Output the (x, y) coordinate of the center of the cell containing the given text.  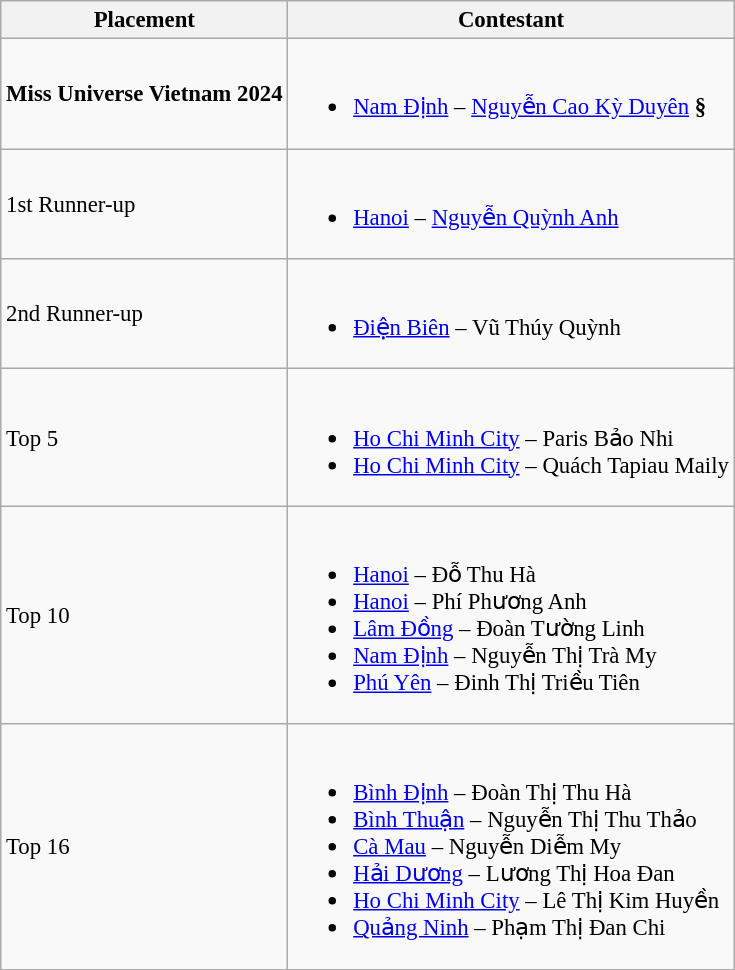
Miss Universe Vietnam 2024 (144, 94)
Contestant (511, 20)
Top 10 (144, 615)
Top 16 (144, 846)
Ho Chi Minh City – Paris Bảo NhiHo Chi Minh City – Quách Tapiau Maily (511, 438)
Nam Định – Nguyễn Cao Kỳ Duyên § (511, 94)
Placement (144, 20)
Top 5 (144, 438)
Điện Biên – Vũ Thúy Quỳnh (511, 314)
2nd Runner-up (144, 314)
1st Runner-up (144, 204)
Hanoi – Đỗ Thu HàHanoi – Phí Phương AnhLâm Đồng – Đoàn Tường LinhNam Định – Nguyễn Thị Trà MyPhú Yên – Đinh Thị Triều Tiên (511, 615)
Hanoi – Nguyễn Quỳnh Anh (511, 204)
